Capture the cell that displays the provided text and extract its [X, Y] central coordinate. 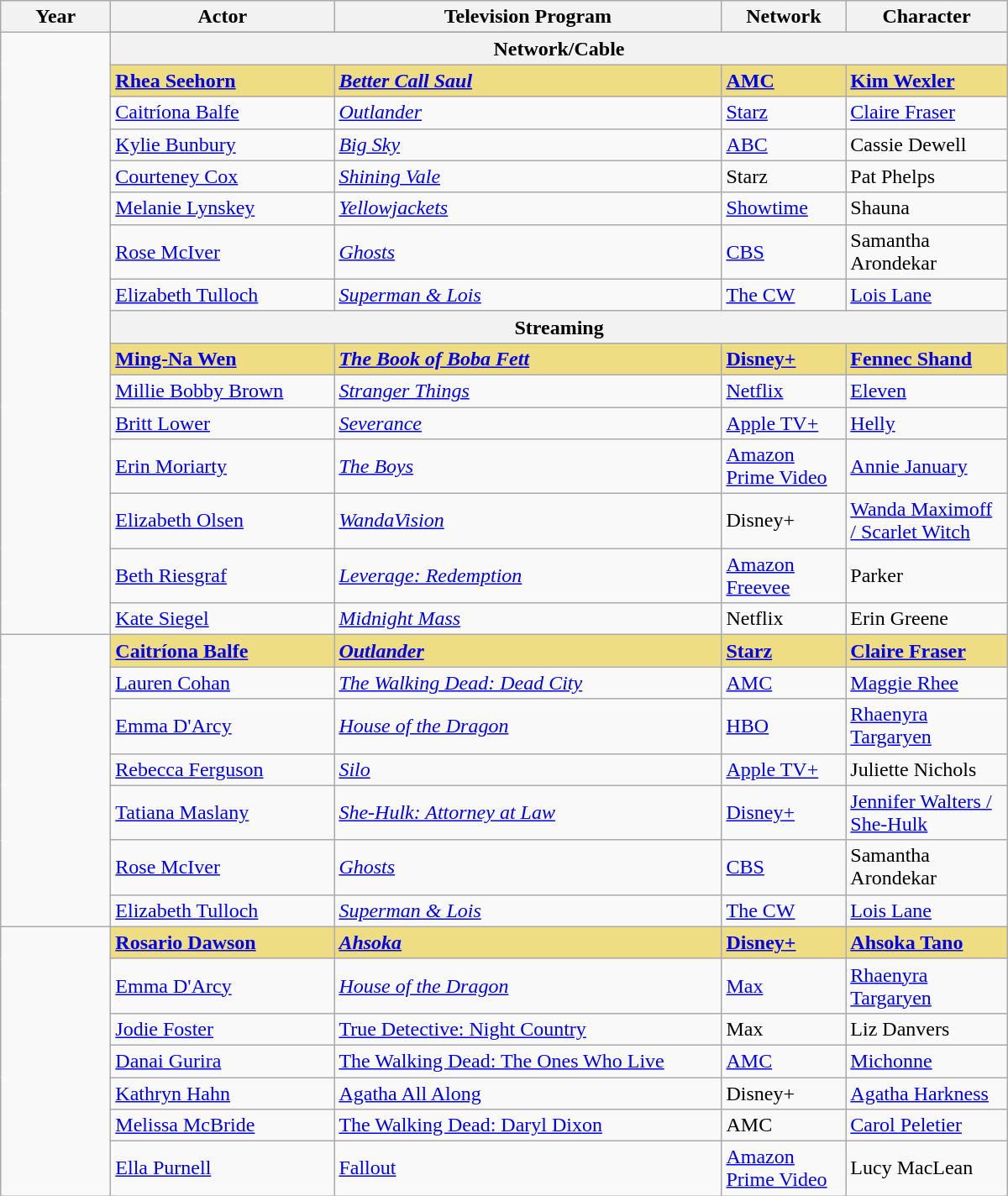
She-Hulk: Attorney at Law [528, 813]
Actor [223, 17]
The Boys [528, 467]
Ming-Na Wen [223, 359]
Britt Lower [223, 422]
Carol Peletier [927, 1125]
Erin Greene [927, 619]
Fallout [528, 1169]
Tatiana Maslany [223, 813]
Jennifer Walters / She-Hulk [927, 813]
Ahsoka Tano [927, 942]
Kylie Bunbury [223, 144]
Streaming [559, 327]
Michonne [927, 1061]
Pat Phelps [927, 176]
Shining Vale [528, 176]
Melanie Lynskey [223, 208]
The Walking Dead: Daryl Dixon [528, 1125]
Ahsoka [528, 942]
Stranger Things [528, 391]
Amazon Freevee [784, 576]
Jodie Foster [223, 1029]
Kathryn Hahn [223, 1093]
Showtime [784, 208]
Millie Bobby Brown [223, 391]
Wanda Maximoff / Scarlet Witch [927, 521]
Character [927, 17]
Kim Wexler [927, 81]
Eleven [927, 391]
WandaVision [528, 521]
Severance [528, 422]
Beth Riesgraf [223, 576]
Agatha All Along [528, 1093]
Liz Danvers [927, 1029]
Better Call Saul [528, 81]
Ella Purnell [223, 1169]
Cassie Dewell [927, 144]
Rebecca Ferguson [223, 769]
Yellowjackets [528, 208]
Juliette Nichols [927, 769]
Erin Moriarty [223, 467]
Lucy MacLean [927, 1169]
The Book of Boba Fett [528, 359]
Rosario Dawson [223, 942]
Shauna [927, 208]
Year [55, 17]
Network [784, 17]
Agatha Harkness [927, 1093]
Rhea Seehorn [223, 81]
The Walking Dead: Dead City [528, 683]
Melissa McBride [223, 1125]
Elizabeth Olsen [223, 521]
Television Program [528, 17]
Parker [927, 576]
Midnight Mass [528, 619]
True Detective: Night Country [528, 1029]
Annie January [927, 467]
Leverage: Redemption [528, 576]
Maggie Rhee [927, 683]
Kate Siegel [223, 619]
Silo [528, 769]
Danai Gurira [223, 1061]
Big Sky [528, 144]
Network/Cable [559, 49]
ABC [784, 144]
Helly [927, 422]
Lauren Cohan [223, 683]
Fennec Shand [927, 359]
Courteney Cox [223, 176]
HBO [784, 726]
The Walking Dead: The Ones Who Live [528, 1061]
